Determine the (x, y) coordinate at the center of the cell enclosing the given text.  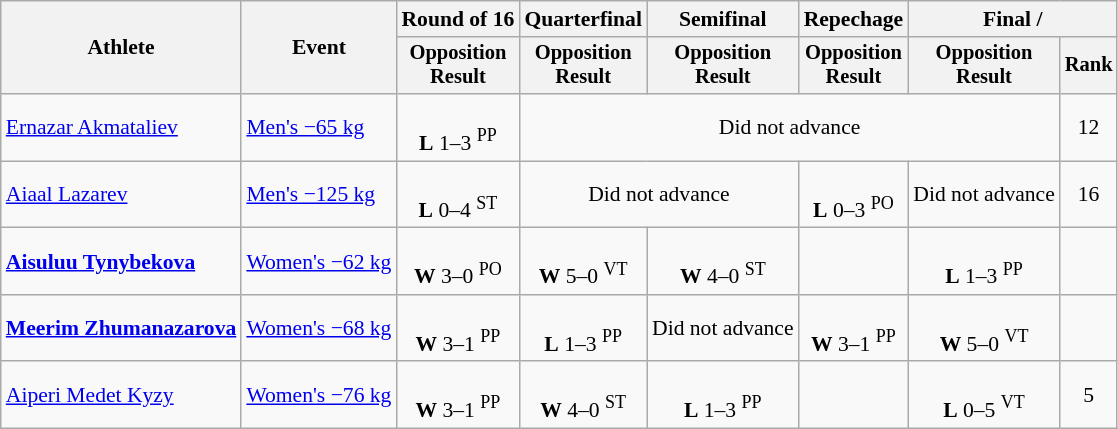
Aiaal Lazarev (122, 194)
Final / (1012, 19)
W 3–0 PO (458, 262)
L 0–4 ST (458, 194)
Semifinal (723, 19)
L 0–5 VT (984, 396)
Rank (1089, 66)
5 (1089, 396)
L 0–3 PO (854, 194)
12 (1089, 128)
Quarterfinal (583, 19)
Round of 16 (458, 19)
Aisuluu Tynybekova (122, 262)
Event (318, 48)
Aiperi Medet Kyzy (122, 396)
16 (1089, 194)
Ernazar Akmataliev (122, 128)
Women's −62 kg (318, 262)
Athlete (122, 48)
Women's −76 kg (318, 396)
Meerim Zhumanazarova (122, 328)
Repechage (854, 19)
Men's −65 kg (318, 128)
Women's −68 kg (318, 328)
Men's −125 kg (318, 194)
